From the cell containing the given text, extract its center point as (X, Y) coordinate. 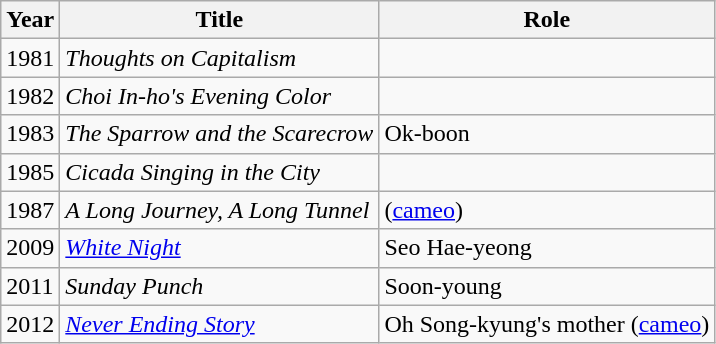
Oh Song-kyung's mother (cameo) (547, 324)
Choi In-ho's Evening Color (220, 96)
(cameo) (547, 210)
Title (220, 20)
2009 (30, 248)
Sunday Punch (220, 286)
Role (547, 20)
Year (30, 20)
1983 (30, 134)
White Night (220, 248)
1982 (30, 96)
Soon-young (547, 286)
A Long Journey, A Long Tunnel (220, 210)
Ok-boon (547, 134)
Cicada Singing in the City (220, 172)
Seo Hae-yeong (547, 248)
Never Ending Story (220, 324)
2012 (30, 324)
1981 (30, 58)
1987 (30, 210)
1985 (30, 172)
2011 (30, 286)
The Sparrow and the Scarecrow (220, 134)
Thoughts on Capitalism (220, 58)
